Search for the cell housing the specified text and yield its (X, Y) center coordinate. 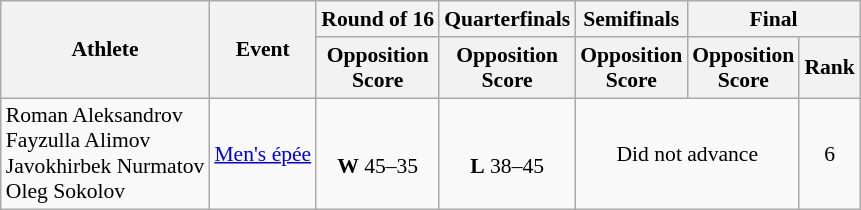
Roman AleksandrovFayzulla AlimovJavokhirbek NurmatovOleg Sokolov (106, 154)
Round of 16 (378, 19)
Did not advance (687, 154)
L 38–45 (507, 154)
Athlete (106, 50)
Rank (830, 68)
Men's épée (262, 154)
Quarterfinals (507, 19)
W 45–35 (378, 154)
Final (774, 19)
6 (830, 154)
Semifinals (631, 19)
Event (262, 50)
